Scan for the cell matching the given text and deliver its [X, Y] coordinate at center. 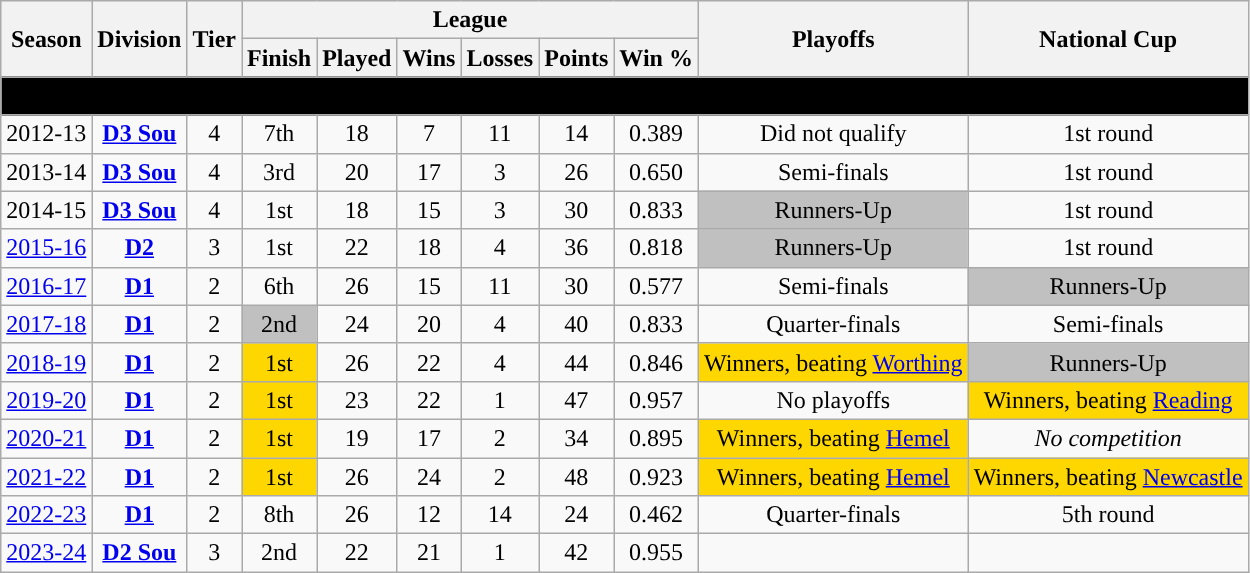
Solent Kestrels [624, 96]
2012-13 [46, 134]
23 [357, 400]
Division [140, 39]
2019-20 [46, 400]
League [470, 20]
6th [280, 286]
National Cup [1108, 39]
Losses [500, 58]
Played [357, 58]
Wins [429, 58]
48 [576, 477]
8th [280, 515]
21 [429, 553]
2014-15 [46, 210]
Did not qualify [833, 134]
0.650 [656, 172]
2021-22 [46, 477]
2013-14 [46, 172]
Winners, beating Newcastle [1108, 477]
7 [429, 134]
44 [576, 362]
19 [357, 438]
0.577 [656, 286]
36 [576, 248]
No playoffs [833, 400]
Winners, beating Worthing [833, 362]
12 [429, 515]
34 [576, 438]
Winners, beating Reading [1108, 400]
Playoffs [833, 39]
No competition [1108, 438]
0.462 [656, 515]
0.955 [656, 553]
0.818 [656, 248]
5th round [1108, 515]
Tier [214, 39]
2023-24 [46, 553]
0.957 [656, 400]
0.389 [656, 134]
2018-19 [46, 362]
3rd [280, 172]
2020-21 [46, 438]
2022-23 [46, 515]
0.846 [656, 362]
2017-18 [46, 324]
42 [576, 553]
47 [576, 400]
0.923 [656, 477]
Season [46, 39]
0.895 [656, 438]
7th [280, 134]
Points [576, 58]
Finish [280, 58]
2016-17 [46, 286]
D2 Sou [140, 553]
40 [576, 324]
Win % [656, 58]
2015-16 [46, 248]
D2 [140, 248]
